Extract the (X, Y) coordinate from the center of the cell holding the provided text.  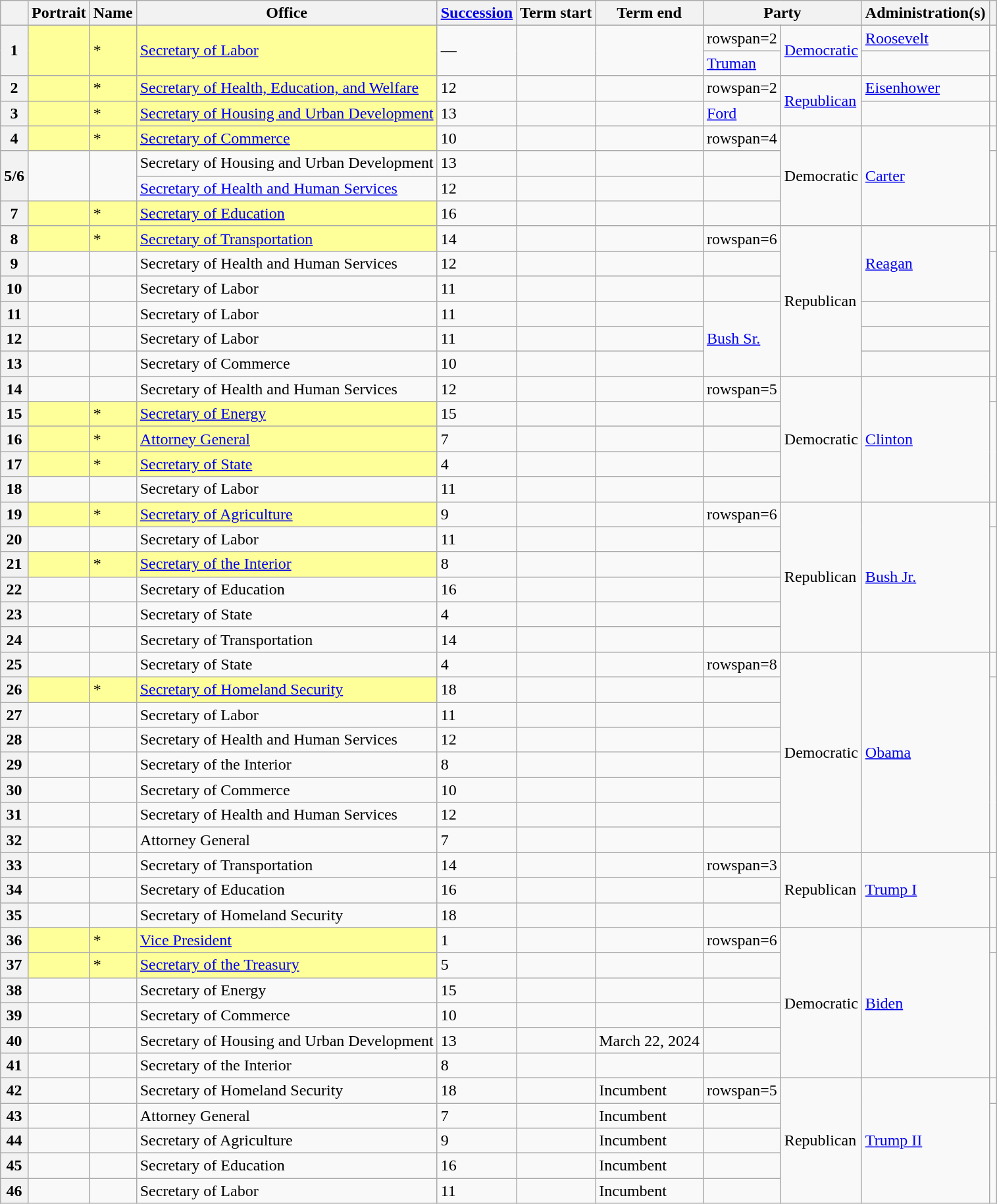
rowspan=3 (742, 865)
Succession (476, 13)
Bush Jr. (925, 577)
5/6 (14, 176)
28 (14, 740)
Term end (650, 13)
Name (113, 13)
23 (14, 614)
Secretary of the Treasury (287, 965)
Roosevelt (925, 38)
March 22, 2024 (650, 1040)
rowspan=4 (742, 138)
Clinton (925, 439)
Eisenhower (925, 88)
42 (14, 1090)
45 (14, 1166)
Term start (556, 13)
36 (14, 940)
Obama (925, 752)
34 (14, 890)
44 (14, 1141)
Party (782, 13)
— (476, 51)
25 (14, 664)
Bush Sr. (742, 339)
Ford (742, 113)
46 (14, 1191)
17 (14, 464)
43 (14, 1116)
24 (14, 639)
Administration(s) (925, 13)
19 (14, 514)
33 (14, 865)
Truman (742, 63)
29 (14, 765)
Biden (925, 1003)
31 (14, 815)
41 (14, 1065)
rowspan=8 (742, 664)
Trump I (925, 890)
Office (287, 13)
39 (14, 1015)
38 (14, 990)
5 (476, 965)
Trump II (925, 1140)
22 (14, 589)
Reagan (925, 263)
Secretary of Health, Education, and Welfare (287, 88)
Vice President (287, 940)
30 (14, 790)
Carter (925, 176)
35 (14, 915)
32 (14, 840)
20 (14, 539)
40 (14, 1040)
2 (14, 88)
37 (14, 965)
27 (14, 714)
26 (14, 689)
21 (14, 564)
3 (14, 113)
Portrait (59, 13)
